For the text-containing cell, return its midpoint in (X, Y) coordinate format. 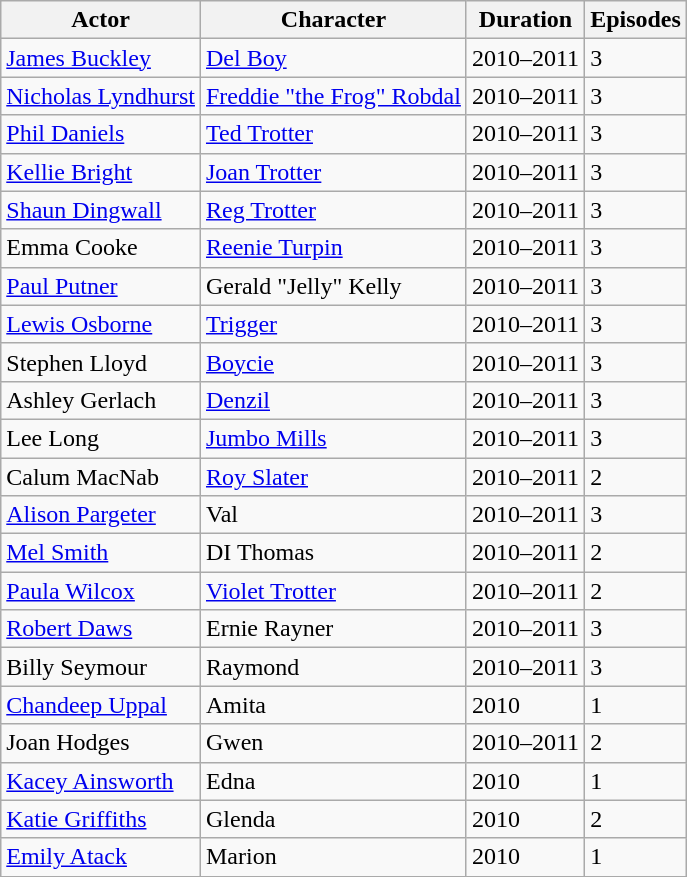
Ashley Gerlach (101, 400)
Paula Wilcox (101, 591)
Emily Atack (101, 857)
Boycie (333, 362)
Roy Slater (333, 477)
Joan Hodges (101, 743)
Episodes (636, 20)
Nicholas Lyndhurst (101, 96)
Chandeep Uppal (101, 705)
Character (333, 20)
Joan Trotter (333, 172)
Paul Putner (101, 286)
Denzil (333, 400)
Robert Daws (101, 629)
Jumbo Mills (333, 438)
Actor (101, 20)
Gerald "Jelly" Kelly (333, 286)
Reg Trotter (333, 210)
DI Thomas (333, 553)
Del Boy (333, 58)
Val (333, 515)
Ernie Rayner (333, 629)
Raymond (333, 667)
Marion (333, 857)
Freddie "the Frog" Robdal (333, 96)
Edna (333, 781)
James Buckley (101, 58)
Violet Trotter (333, 591)
Ted Trotter (333, 134)
Stephen Lloyd (101, 362)
Trigger (333, 324)
Phil Daniels (101, 134)
Lewis Osborne (101, 324)
Mel Smith (101, 553)
Amita (333, 705)
Kacey Ainsworth (101, 781)
Shaun Dingwall (101, 210)
Emma Cooke (101, 248)
Calum MacNab (101, 477)
Billy Seymour (101, 667)
Gwen (333, 743)
Katie Griffiths (101, 819)
Glenda (333, 819)
Kellie Bright (101, 172)
Reenie Turpin (333, 248)
Alison Pargeter (101, 515)
Duration (525, 20)
Lee Long (101, 438)
